Pinpoint the cell where the given text exists, returning its (X, Y) midpoint coordinate. 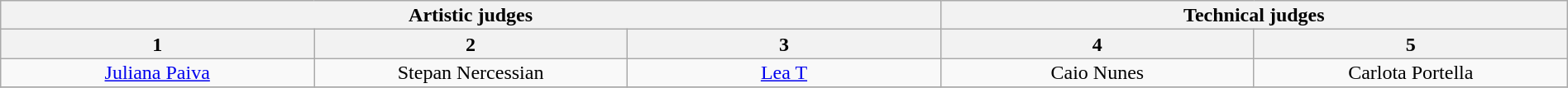
3 (784, 44)
5 (1411, 44)
Lea T (784, 72)
2 (471, 44)
Technical judges (1254, 15)
Stepan Nercessian (471, 72)
4 (1097, 44)
Carlota Portella (1411, 72)
1 (157, 44)
Juliana Paiva (157, 72)
Caio Nunes (1097, 72)
Artistic judges (471, 15)
